Scan for the cell matching the given text and deliver its (X, Y) coordinate at center. 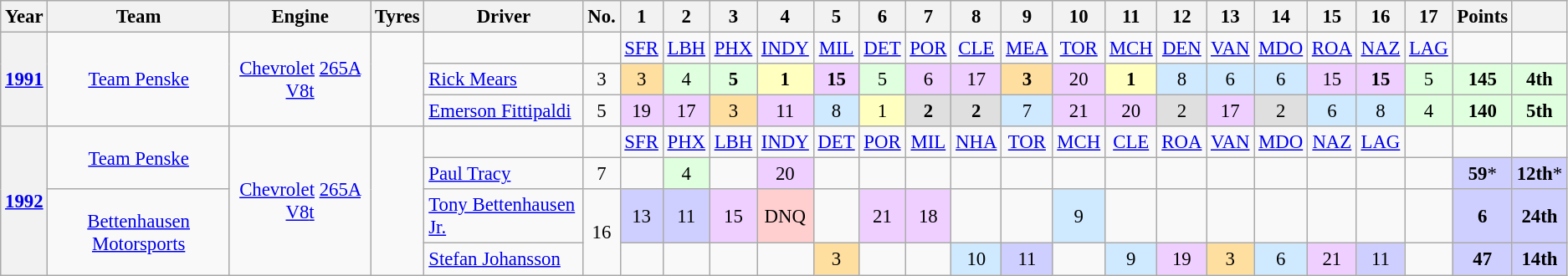
Year (24, 17)
MEA (1027, 49)
DEN (1181, 49)
Engine (300, 17)
Emerson Fittipaldi (504, 111)
14 (1281, 17)
14th (1540, 259)
No. (602, 17)
18 (929, 216)
59* (1483, 174)
Paul Tracy (504, 174)
145 (1483, 79)
1992 (24, 201)
Points (1483, 17)
NHA (976, 142)
Stefan Johansson (504, 259)
24th (1540, 216)
5th (1540, 111)
4th (1540, 79)
Rick Mears (504, 79)
47 (1483, 259)
140 (1483, 111)
12 (1181, 17)
DNQ (786, 216)
Tyres (397, 17)
12th* (1540, 174)
Bettenhausen Motorsports (139, 232)
Team (139, 17)
Tony Bettenhausen Jr. (504, 216)
Driver (504, 17)
1991 (24, 80)
